Scan for the cell matching the given text and deliver its [x, y] coordinate at center. 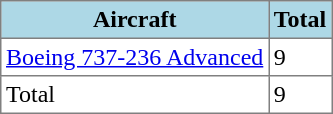
Boeing 737-236 Advanced [135, 57]
Aircraft [135, 20]
